Capture the cell that displays the provided text and extract its (X, Y) central coordinate. 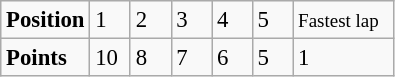
Position (46, 20)
2 (150, 20)
8 (150, 58)
3 (192, 20)
4 (232, 20)
10 (110, 58)
6 (232, 58)
Fastest lap (344, 20)
Points (46, 58)
7 (192, 58)
